Detect which cell encompasses the target text, then output its [x, y] center coordinate. 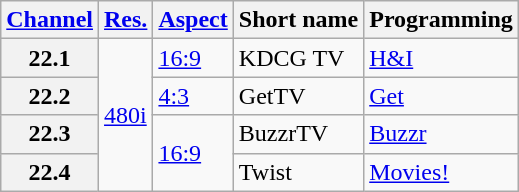
KDCG TV [298, 58]
Aspect [193, 20]
22.3 [50, 134]
480i [126, 115]
Programming [442, 20]
4:3 [193, 96]
Movies! [442, 172]
Res. [126, 20]
22.4 [50, 172]
GetTV [298, 96]
H&I [442, 58]
BuzzrTV [298, 134]
Short name [298, 20]
Twist [298, 172]
Get [442, 96]
Buzzr [442, 134]
22.1 [50, 58]
22.2 [50, 96]
Channel [50, 20]
